Capture the cell that displays the provided text and extract its [x, y] central coordinate. 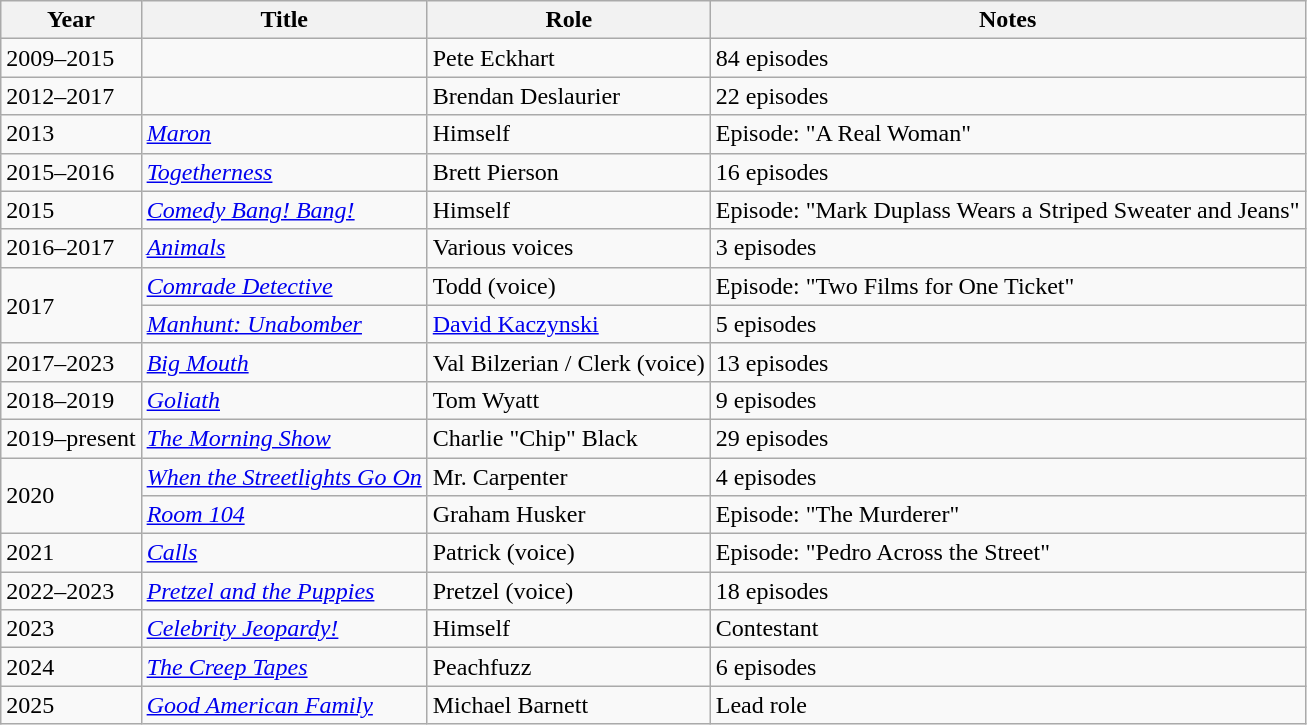
The Creep Tapes [284, 667]
Brendan Deslaurier [568, 96]
2016–2017 [71, 248]
Episode: "Two Films for One Ticket" [1008, 286]
2015 [71, 210]
Pete Eckhart [568, 58]
Maron [284, 134]
Title [284, 20]
Brett Pierson [568, 172]
2019–present [71, 438]
Big Mouth [284, 362]
Room 104 [284, 515]
David Kaczynski [568, 324]
Val Bilzerian / Clerk (voice) [568, 362]
Role [568, 20]
Pretzel and the Puppies [284, 591]
Manhunt: Unabomber [284, 324]
5 episodes [1008, 324]
18 episodes [1008, 591]
2013 [71, 134]
Various voices [568, 248]
The Morning Show [284, 438]
9 episodes [1008, 400]
2017–2023 [71, 362]
22 episodes [1008, 96]
Togetherness [284, 172]
Episode: "A Real Woman" [1008, 134]
Lead role [1008, 705]
When the Streetlights Go On [284, 477]
84 episodes [1008, 58]
Comrade Detective [284, 286]
13 episodes [1008, 362]
Todd (voice) [568, 286]
2015–2016 [71, 172]
Charlie "Chip" Black [568, 438]
Mr. Carpenter [568, 477]
29 episodes [1008, 438]
Comedy Bang! Bang! [284, 210]
Goliath [284, 400]
2017 [71, 305]
Contestant [1008, 629]
Graham Husker [568, 515]
2024 [71, 667]
2009–2015 [71, 58]
Peachfuzz [568, 667]
Year [71, 20]
Notes [1008, 20]
2018–2019 [71, 400]
Calls [284, 553]
Episode: "Mark Duplass Wears a Striped Sweater and Jeans" [1008, 210]
Episode: "Pedro Across the Street" [1008, 553]
2022–2023 [71, 591]
Episode: "The Murderer" [1008, 515]
Celebrity Jeopardy! [284, 629]
2012–2017 [71, 96]
Animals [284, 248]
Patrick (voice) [568, 553]
Good American Family [284, 705]
6 episodes [1008, 667]
16 episodes [1008, 172]
2020 [71, 496]
2021 [71, 553]
3 episodes [1008, 248]
2023 [71, 629]
Tom Wyatt [568, 400]
Pretzel (voice) [568, 591]
2025 [71, 705]
Michael Barnett [568, 705]
4 episodes [1008, 477]
